Extract the [x, y] coordinate from the center of the cell holding the provided text.  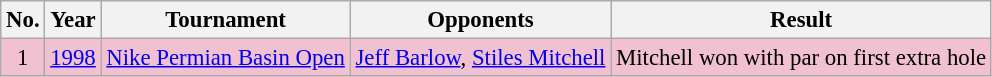
1 [23, 58]
Tournament [226, 20]
Nike Permian Basin Open [226, 58]
No. [23, 20]
Result [802, 20]
Opponents [480, 20]
Year [73, 20]
Mitchell won with par on first extra hole [802, 58]
Jeff Barlow, Stiles Mitchell [480, 58]
1998 [73, 58]
